Capture the cell that displays the provided text and extract its [x, y] central coordinate. 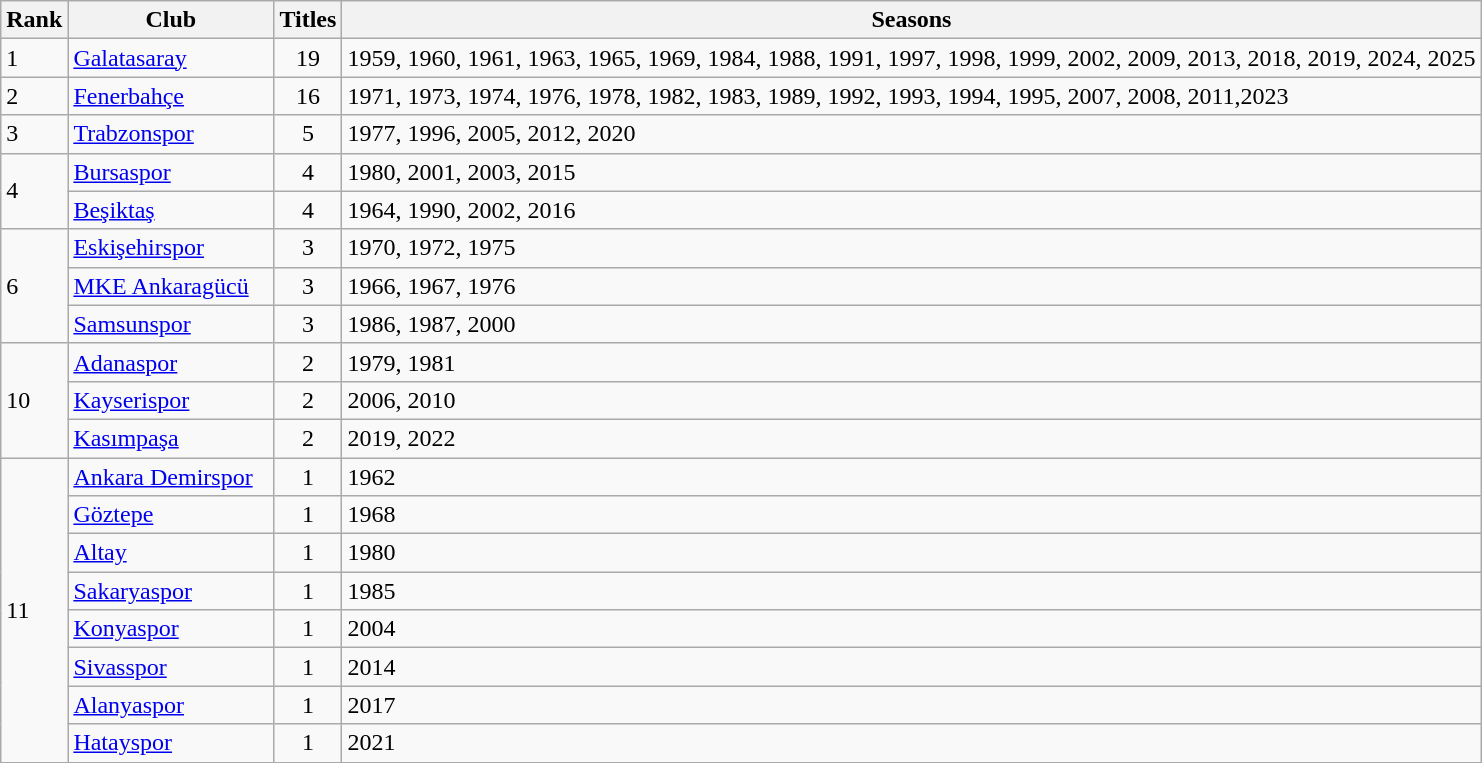
Bursaspor [171, 172]
1985 [912, 591]
Hatayspor [171, 743]
Konyaspor [171, 629]
Kasımpaşa [171, 438]
2014 [912, 667]
1980 [912, 553]
6 [34, 286]
2006, 2010 [912, 400]
Sivasspor [171, 667]
1964, 1990, 2002, 2016 [912, 210]
10 [34, 400]
Titles [308, 20]
16 [308, 96]
1970, 1972, 1975 [912, 248]
1968 [912, 515]
1966, 1967, 1976 [912, 286]
2017 [912, 705]
1971, 1973, 1974, 1976, 1978, 1982, 1983, 1989, 1992, 1993, 1994, 1995, 2007, 2008, 2011,2023 [912, 96]
Sakaryaspor [171, 591]
11 [34, 610]
Trabzonspor [171, 134]
1959, 1960, 1961, 1963, 1965, 1969, 1984, 1988, 1991, 1997, 1998, 1999, 2002, 2009, 2013, 2018, 2019, 2024, 2025 [912, 58]
19 [308, 58]
2019, 2022 [912, 438]
Altay [171, 553]
Galatasaray [171, 58]
1979, 1981 [912, 362]
Rank [34, 20]
1980, 2001, 2003, 2015 [912, 172]
Beşiktaş [171, 210]
Kayserispor [171, 400]
1962 [912, 477]
1986, 1987, 2000 [912, 324]
Eskişehirspor [171, 248]
Fenerbahçe [171, 96]
Club [171, 20]
2004 [912, 629]
MKE Ankaragücü [171, 286]
Göztepe [171, 515]
Alanyaspor [171, 705]
Seasons [912, 20]
5 [308, 134]
Adanaspor [171, 362]
Samsunspor [171, 324]
2021 [912, 743]
Ankara Demirspor [171, 477]
1977, 1996, 2005, 2012, 2020 [912, 134]
